Locate the cell with the specified text and output its (X, Y) center coordinate. 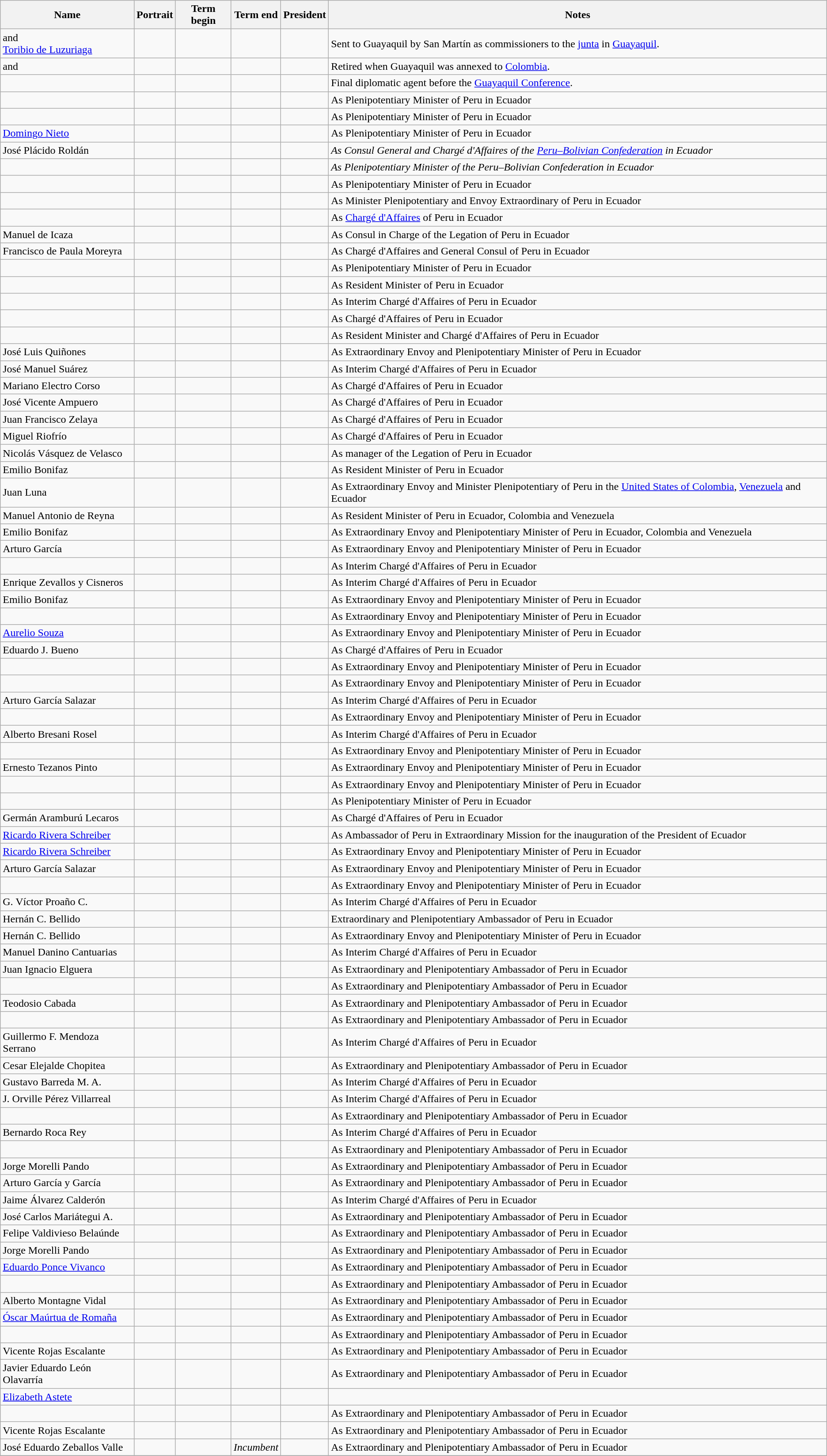
As Extraordinary Envoy and Plenipotentiary Minister of Peru in Ecuador, Colombia and Venezuela (578, 532)
Felipe Valdivieso Belaúnde (67, 1233)
Francisco de Paula Moreyra (67, 251)
José Eduardo Zeballos Valle (67, 1447)
Arturo García (67, 549)
Óscar Maúrtua de Romaña (67, 1317)
Name (67, 15)
G. Víctor Proaño C. (67, 902)
Ernesto Tezanos Pinto (67, 767)
Eduardo J. Bueno (67, 650)
As Consul General and Chargé d'Affaires of the Peru–Bolivian Confederation in Ecuador (578, 150)
and (67, 66)
Manuel de Icaza (67, 235)
Javier Eduardo León Olavarría (67, 1374)
andToribio de Luzuriaga (67, 43)
Domingo Nieto (67, 133)
Retired when Guayaquil was annexed to Colombia. (578, 66)
Bernardo Roca Rey (67, 1133)
Cesar Elejalde Chopitea (67, 1065)
Elizabeth Astete (67, 1397)
Incumbent (256, 1447)
Juan Francisco Zelaya (67, 419)
Alberto Montagne Vidal (67, 1301)
As manager of the Legation of Peru in Ecuador (578, 453)
Juan Luna (67, 492)
Germán Aramburú Lecaros (67, 818)
As Consul in Charge of the Legation of Peru in Ecuador (578, 235)
Gustavo Barreda M. A. (67, 1082)
President (305, 15)
Manuel Danino Cantuarias (67, 952)
José Vicente Ampuero (67, 402)
José Manuel Suárez (67, 369)
Term begin (203, 15)
Jaime Álvarez Calderón (67, 1200)
Term end (256, 15)
Extraordinary and Plenipotentiary Ambassador of Peru in Ecuador (578, 919)
José Carlos Mariátegui A. (67, 1217)
Eduardo Ponce Vivanco (67, 1267)
As Chargé d'Affaires and General Consul of Peru in Ecuador (578, 251)
Miguel Riofrío (67, 436)
Nicolás Vásquez de Velasco (67, 453)
Guillermo F. Mendoza Serrano (67, 1043)
As Ambassador of Peru in Extraordinary Mission for the inauguration of the President of Ecuador (578, 835)
Sent to Guayaquil by San Martín as commissioners to the junta in Guayaquil. (578, 43)
José Plácido Roldán (67, 150)
As Plenipotentiary Minister of the Peru–Bolivian Confederation in Ecuador (578, 167)
Mariano Electro Corso (67, 386)
As Minister Plenipotentiary and Envoy Extraordinary of Peru in Ecuador (578, 201)
José Luis Quiñones (67, 352)
As Resident Minister of Peru in Ecuador, Colombia and Venezuela (578, 516)
Arturo García y García (67, 1183)
J. Orville Pérez Villarreal (67, 1099)
Juan Ignacio Elguera (67, 969)
Portrait (155, 15)
Aurelio Souza (67, 633)
Teodosio Cabada (67, 1003)
As Extraordinary Envoy and Minister Plenipotentiary of Peru in the United States of Colombia, Venezuela and Ecuador (578, 492)
Final diplomatic agent before the Guayaquil Conference. (578, 83)
Alberto Bresani Rosel (67, 734)
As Resident Minister and Chargé d'Affaires of Peru in Ecuador (578, 335)
Notes (578, 15)
Enrique Zevallos y Cisneros (67, 583)
Manuel Antonio de Reyna (67, 516)
